Search for the cell housing the specified text and yield its [X, Y] center coordinate. 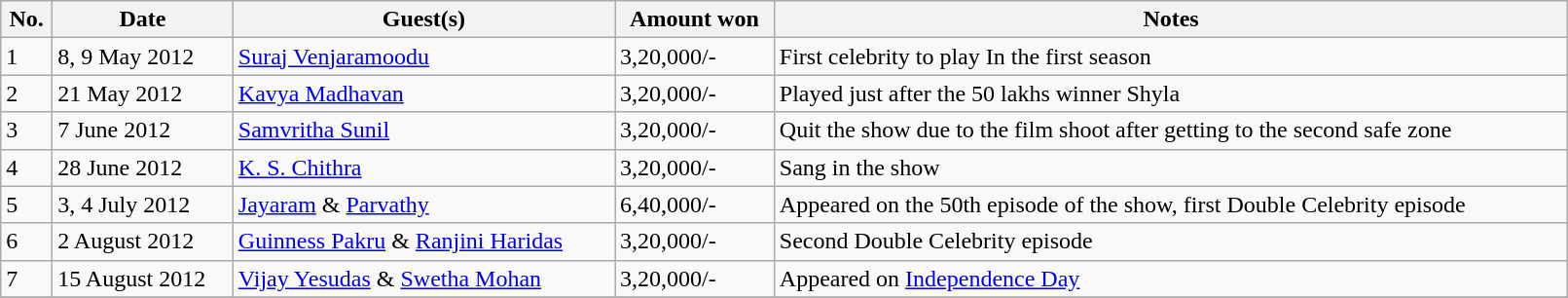
Quit the show due to the film shoot after getting to the second safe zone [1171, 130]
6,40,000/- [695, 205]
3 [27, 130]
15 August 2012 [143, 279]
Sang in the show [1171, 168]
21 May 2012 [143, 93]
1 [27, 56]
Kavya Madhavan [423, 93]
K. S. Chithra [423, 168]
8, 9 May 2012 [143, 56]
5 [27, 205]
Suraj Venjaramoodu [423, 56]
Guest(s) [423, 19]
Appeared on Independence Day [1171, 279]
7 [27, 279]
Played just after the 50 lakhs winner Shyla [1171, 93]
Samvritha Sunil [423, 130]
Vijay Yesudas & Swetha Mohan [423, 279]
No. [27, 19]
2 [27, 93]
Date [143, 19]
Appeared on the 50th episode of the show, first Double Celebrity episode [1171, 205]
7 June 2012 [143, 130]
6 [27, 242]
Amount won [695, 19]
4 [27, 168]
2 August 2012 [143, 242]
Second Double Celebrity episode [1171, 242]
3, 4 July 2012 [143, 205]
Jayaram & Parvathy [423, 205]
Notes [1171, 19]
28 June 2012 [143, 168]
Guinness Pakru & Ranjini Haridas [423, 242]
First celebrity to play In the first season [1171, 56]
